Find where the given text appears and provide that cell's center as [X, Y] coordinate. 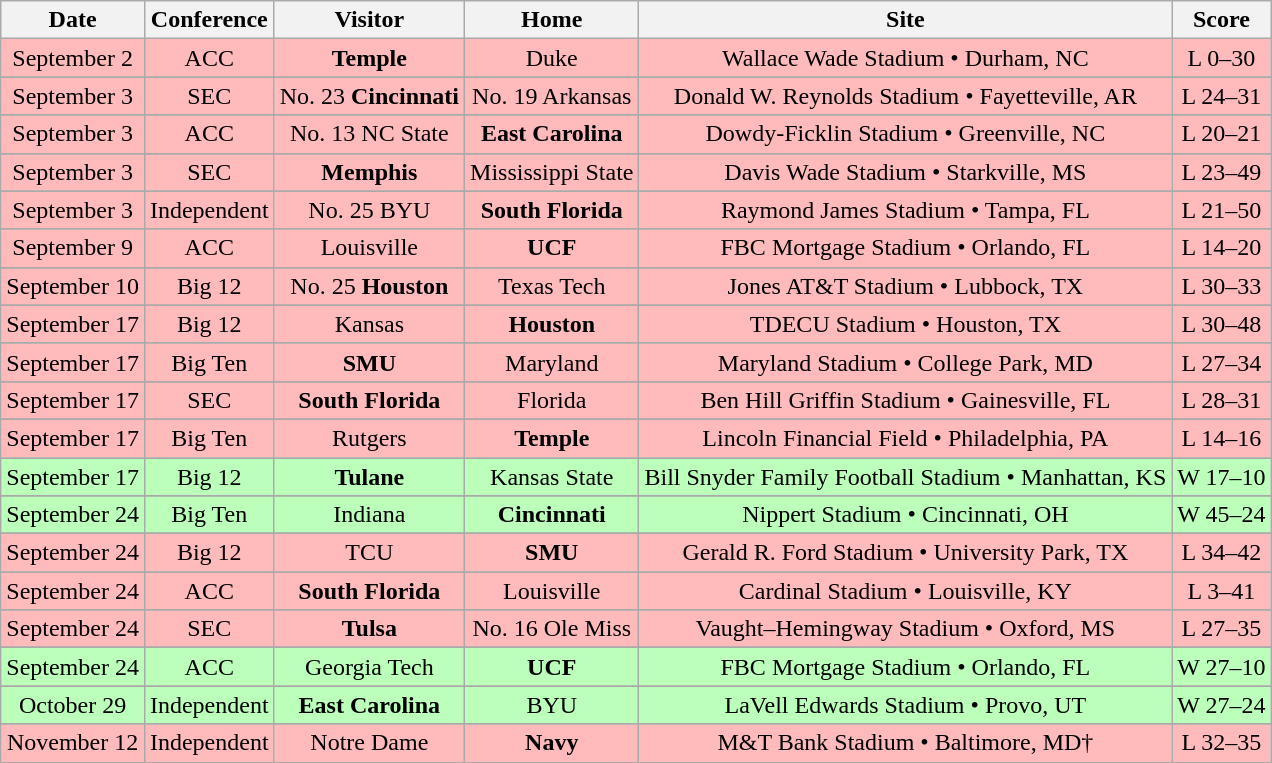
Indiana [369, 515]
W 17–10 [1222, 477]
Site [906, 20]
L 3–41 [1222, 591]
Duke [552, 58]
Memphis [369, 172]
No. 19 Arkansas [552, 96]
Nippert Stadium • Cincinnati, OH [906, 515]
L 27–35 [1222, 629]
LaVell Edwards Stadium • Provo, UT [906, 705]
Raymond James Stadium • Tampa, FL [906, 210]
Tulsa [369, 629]
October 29 [73, 705]
Texas Tech [552, 286]
Maryland [552, 362]
September 2 [73, 58]
L 14–20 [1222, 248]
Gerald R. Ford Stadium • University Park, TX [906, 553]
Kansas [369, 324]
M&T Bank Stadium • Baltimore, MD† [906, 743]
September 10 [73, 286]
Conference [209, 20]
BYU [552, 705]
Lincoln Financial Field • Philadelphia, PA [906, 438]
W 27–24 [1222, 705]
Jones AT&T Stadium • Lubbock, TX [906, 286]
Houston [552, 324]
Visitor [369, 20]
Navy [552, 743]
No. 25 Houston [369, 286]
Ben Hill Griffin Stadium • Gainesville, FL [906, 400]
Georgia Tech [369, 667]
No. 23 Cincinnati [369, 96]
Home [552, 20]
L 30–33 [1222, 286]
September 9 [73, 248]
W 45–24 [1222, 515]
TCU [369, 553]
L 32–35 [1222, 743]
Maryland Stadium • College Park, MD [906, 362]
L 34–42 [1222, 553]
L 27–34 [1222, 362]
Score [1222, 20]
November 12 [73, 743]
Cardinal Stadium • Louisville, KY [906, 591]
Mississippi State [552, 172]
Cincinnati [552, 515]
No. 13 NC State [369, 134]
L 20–21 [1222, 134]
L 28–31 [1222, 400]
Bill Snyder Family Football Stadium • Manhattan, KS [906, 477]
Florida [552, 400]
Davis Wade Stadium • Starkville, MS [906, 172]
Date [73, 20]
Dowdy-Ficklin Stadium • Greenville, NC [906, 134]
L 23–49 [1222, 172]
Kansas State [552, 477]
Rutgers [369, 438]
L 14–16 [1222, 438]
Donald W. Reynolds Stadium • Fayetteville, AR [906, 96]
W 27–10 [1222, 667]
No. 25 BYU [369, 210]
TDECU Stadium • Houston, TX [906, 324]
L 24–31 [1222, 96]
Notre Dame [369, 743]
L 30–48 [1222, 324]
Tulane [369, 477]
L 0–30 [1222, 58]
No. 16 Ole Miss [552, 629]
Vaught–Hemingway Stadium • Oxford, MS [906, 629]
L 21–50 [1222, 210]
Wallace Wade Stadium • Durham, NC [906, 58]
